Determine the [x, y] coordinate at the center of the cell enclosing the given text.  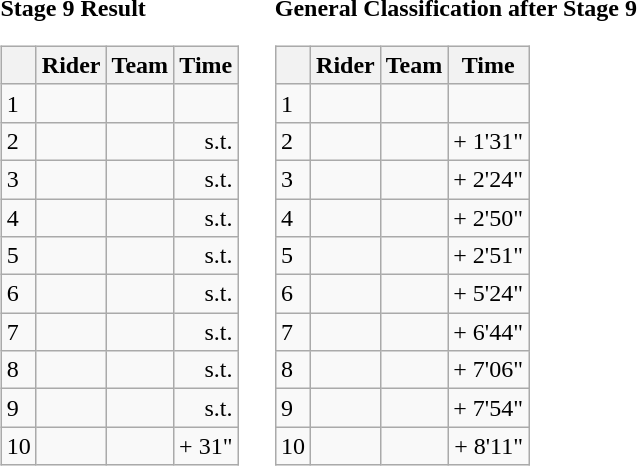
+ 8'11" [488, 446]
+ 7'54" [488, 408]
+ 31" [206, 446]
+ 2'51" [488, 256]
+ 7'06" [488, 370]
+ 2'50" [488, 217]
+ 5'24" [488, 294]
+ 1'31" [488, 141]
+ 2'24" [488, 179]
+ 6'44" [488, 332]
